Output the [X, Y] coordinate of the center of the cell containing the given text.  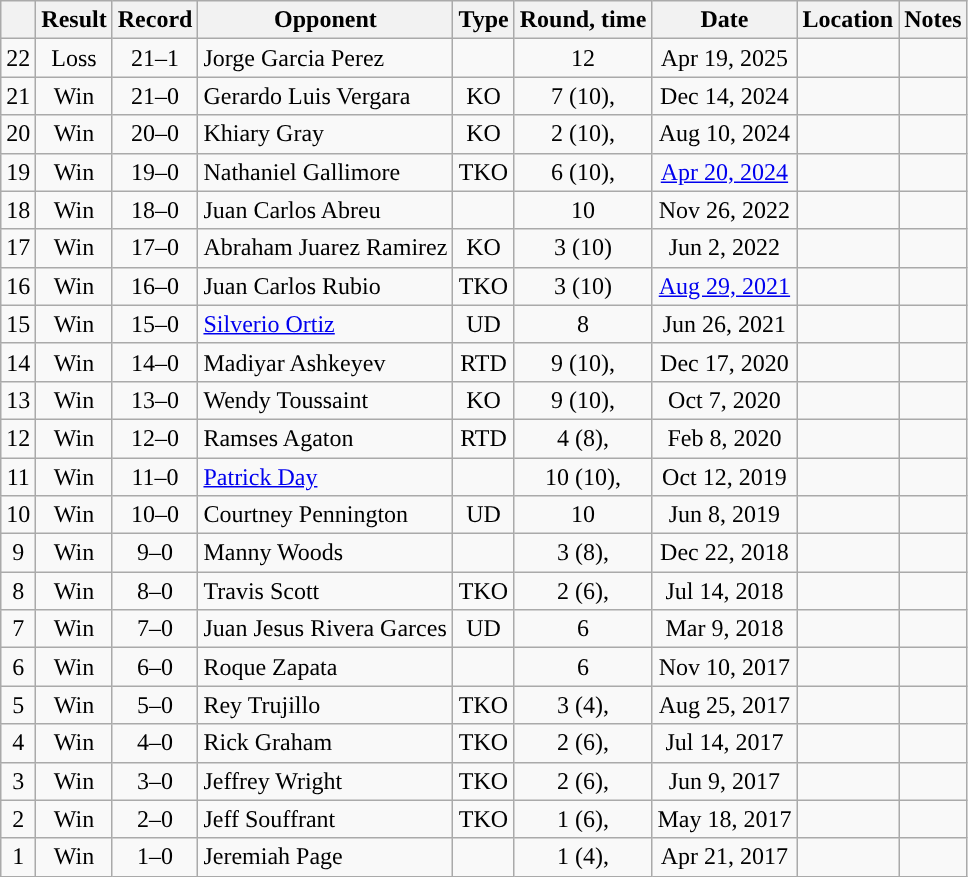
4 (8), [583, 438]
Jun 8, 2019 [724, 515]
Courtney Pennington [326, 515]
10–0 [155, 515]
18 [18, 210]
Jun 2, 2022 [724, 248]
6 (10), [583, 172]
9–0 [155, 553]
22 [18, 58]
20–0 [155, 134]
3–0 [155, 781]
Feb 8, 2020 [724, 438]
21–1 [155, 58]
1 (4), [583, 857]
Roque Zapata [326, 667]
Jorge Garcia Perez [326, 58]
Dec 14, 2024 [724, 96]
15 [18, 324]
11 [18, 477]
Aug 10, 2024 [724, 134]
17 [18, 248]
Jeff Souffrant [326, 819]
Nathaniel Gallimore [326, 172]
19–0 [155, 172]
14 [18, 362]
Date [724, 20]
Rey Trujillo [326, 705]
Dec 22, 2018 [724, 553]
Type [484, 20]
2 [18, 819]
Oct 12, 2019 [724, 477]
1–0 [155, 857]
Jun 26, 2021 [724, 324]
2 (10), [583, 134]
Notes [933, 20]
Mar 9, 2018 [724, 629]
Juan Jesus Rivera Garces [326, 629]
15–0 [155, 324]
14–0 [155, 362]
21–0 [155, 96]
8–0 [155, 591]
2–0 [155, 819]
19 [18, 172]
11–0 [155, 477]
Manny Woods [326, 553]
Wendy Toussaint [326, 400]
13 [18, 400]
7 [18, 629]
Apr 20, 2024 [724, 172]
3 (8), [583, 553]
Aug 29, 2021 [724, 286]
Result [74, 20]
18–0 [155, 210]
Location [848, 20]
Jeremiah Page [326, 857]
7–0 [155, 629]
Nov 26, 2022 [724, 210]
Silverio Ortiz [326, 324]
Madiyar Ashkeyev [326, 362]
Jun 9, 2017 [724, 781]
5 [18, 705]
16 [18, 286]
Ramses Agaton [326, 438]
Juan Carlos Rubio [326, 286]
3 [18, 781]
7 (10), [583, 96]
Aug 25, 2017 [724, 705]
3 (4), [583, 705]
Nov 10, 2017 [724, 667]
12–0 [155, 438]
4 [18, 743]
21 [18, 96]
Jul 14, 2018 [724, 591]
Round, time [583, 20]
4–0 [155, 743]
Rick Graham [326, 743]
Loss [74, 58]
Dec 17, 2020 [724, 362]
Abraham Juarez Ramirez [326, 248]
16–0 [155, 286]
Patrick Day [326, 477]
Jul 14, 2017 [724, 743]
Oct 7, 2020 [724, 400]
Juan Carlos Abreu [326, 210]
5–0 [155, 705]
Apr 19, 2025 [724, 58]
1 (6), [583, 819]
10 (10), [583, 477]
1 [18, 857]
Khiary Gray [326, 134]
6–0 [155, 667]
Apr 21, 2017 [724, 857]
May 18, 2017 [724, 819]
Gerardo Luis Vergara [326, 96]
Travis Scott [326, 591]
13–0 [155, 400]
Jeffrey Wright [326, 781]
20 [18, 134]
Opponent [326, 20]
17–0 [155, 248]
Record [155, 20]
9 [18, 553]
